Output the (X, Y) coordinate of the center of the cell containing the given text.  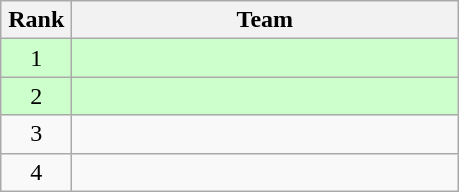
1 (36, 58)
4 (36, 172)
3 (36, 134)
2 (36, 96)
Rank (36, 20)
Team (265, 20)
